Provide the (x, y) coordinate of the cell's center where the given text is located.  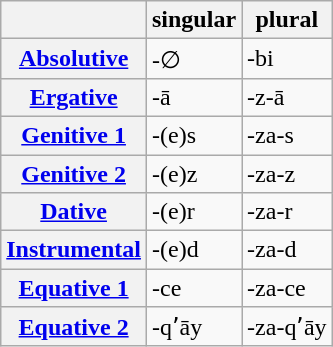
-(e)z (194, 173)
Genitive 2 (74, 173)
-ce (194, 288)
-za-z (288, 173)
-qʼāy (194, 327)
-za-r (288, 212)
plural (288, 20)
Equative 2 (74, 327)
-za-ce (288, 288)
Equative 1 (74, 288)
singular (194, 20)
Absolutive (74, 59)
-za-d (288, 250)
-ā (194, 97)
-∅ (194, 59)
-(e)r (194, 212)
Genitive 1 (74, 135)
Dative (74, 212)
-(e)d (194, 250)
-za-s (288, 135)
-za-qʼāy (288, 327)
Ergative (74, 97)
-(e)s (194, 135)
-bi (288, 59)
-z-ā (288, 97)
Instrumental (74, 250)
